Extract the [X, Y] coordinate from the center of the cell holding the provided text.  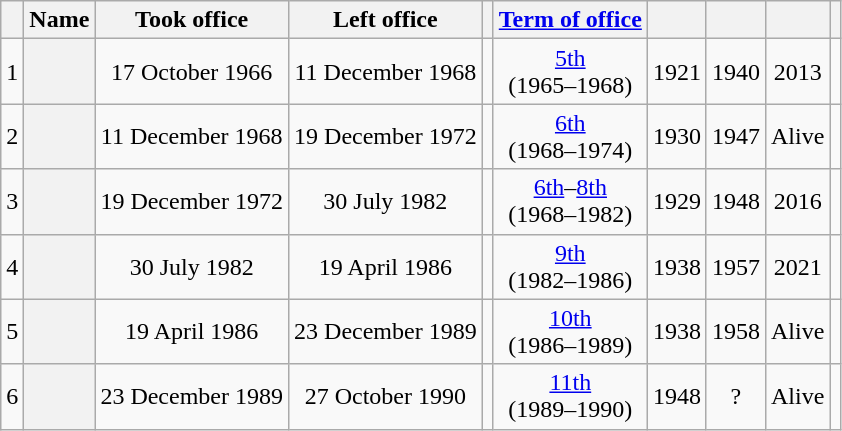
1947 [736, 136]
2016 [797, 202]
5th(1965–1968) [570, 72]
3 [12, 202]
1957 [736, 266]
1958 [736, 332]
4 [12, 266]
Term of office [570, 20]
9th(1982–1986) [570, 266]
27 October 1990 [386, 396]
10th(1986–1989) [570, 332]
Name [60, 20]
1930 [676, 136]
11th(1989–1990) [570, 396]
6th(1968–1974) [570, 136]
2021 [797, 266]
1929 [676, 202]
6 [12, 396]
5 [12, 332]
6th–8th(1968–1982) [570, 202]
1 [12, 72]
17 October 1966 [192, 72]
Left office [386, 20]
2013 [797, 72]
1921 [676, 72]
2 [12, 136]
1940 [736, 72]
? [736, 396]
Took office [192, 20]
